Return [x, y] of the center of cell containing provided text 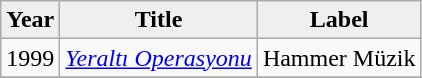
Yeraltı Operasyonu [159, 58]
Year [30, 20]
Hammer Müzik [339, 58]
Title [159, 20]
Label [339, 20]
1999 [30, 58]
